Provide the [X, Y] coordinate of the cell's center where the given text is located.  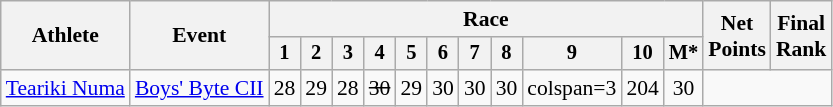
Teariki Numa [66, 88]
Event [200, 36]
colspan=3 [572, 88]
10 [642, 54]
8 [507, 54]
9 [572, 54]
Race [486, 19]
Boys' Byte CII [200, 88]
1 [285, 54]
M* [684, 54]
204 [642, 88]
Final Rank [802, 36]
3 [348, 54]
7 [475, 54]
5 [411, 54]
2 [316, 54]
NetPoints [737, 36]
6 [443, 54]
4 [380, 54]
Athlete [66, 36]
